Return the (X, Y) coordinate for the center point of the cell that contains the specified text.  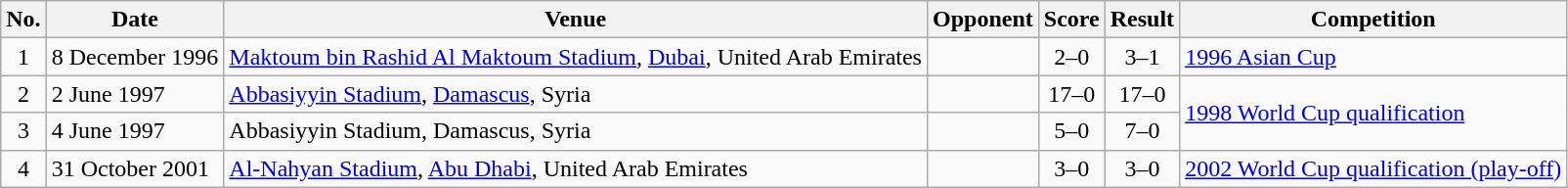
5–0 (1071, 131)
No. (23, 20)
Maktoum bin Rashid Al Maktoum Stadium, Dubai, United Arab Emirates (576, 57)
Opponent (982, 20)
2 June 1997 (135, 94)
2002 World Cup qualification (play-off) (1373, 168)
Competition (1373, 20)
3–1 (1142, 57)
Venue (576, 20)
4 June 1997 (135, 131)
Date (135, 20)
2–0 (1071, 57)
1 (23, 57)
1998 World Cup qualification (1373, 113)
Al-Nahyan Stadium, Abu Dhabi, United Arab Emirates (576, 168)
3 (23, 131)
2 (23, 94)
8 December 1996 (135, 57)
1996 Asian Cup (1373, 57)
Score (1071, 20)
31 October 2001 (135, 168)
4 (23, 168)
Result (1142, 20)
7–0 (1142, 131)
